Return the (x, y) coordinate for the center point of the cell that contains the specified text.  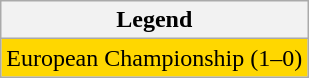
European Championship (1–0) (154, 58)
Legend (154, 20)
